Scan for the cell matching the given text and deliver its (x, y) coordinate at center. 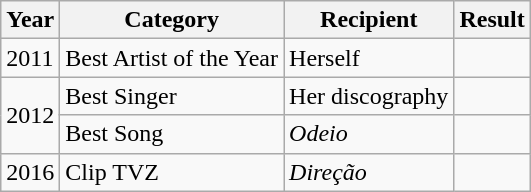
Result (492, 20)
2011 (30, 58)
Best Singer (172, 96)
2012 (30, 115)
Year (30, 20)
Her discography (369, 96)
Direção (369, 172)
Odeio (369, 134)
Herself (369, 58)
Best Artist of the Year (172, 58)
Recipient (369, 20)
Best Song (172, 134)
Category (172, 20)
2016 (30, 172)
Clip TVZ (172, 172)
